Extract the [x, y] coordinate from the center of the cell holding the provided text.  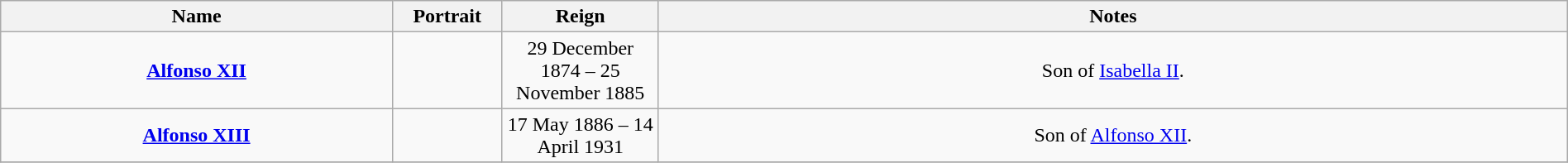
Alfonso XII [197, 70]
29 December 1874 – 25 November 1885 [581, 70]
17 May 1886 – 14 April 1931 [581, 136]
Reign [581, 17]
Name [197, 17]
Notes [1113, 17]
Alfonso XIII [197, 136]
Son of Isabella II. [1113, 70]
Son of Alfonso XII. [1113, 136]
Portrait [447, 17]
